Locate the cell with the specified text and output its [X, Y] center coordinate. 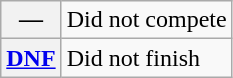
Did not finish [146, 58]
— [31, 20]
DNF [31, 58]
Did not compete [146, 20]
